Pinpoint the cell where the given text exists, returning its [X, Y] midpoint coordinate. 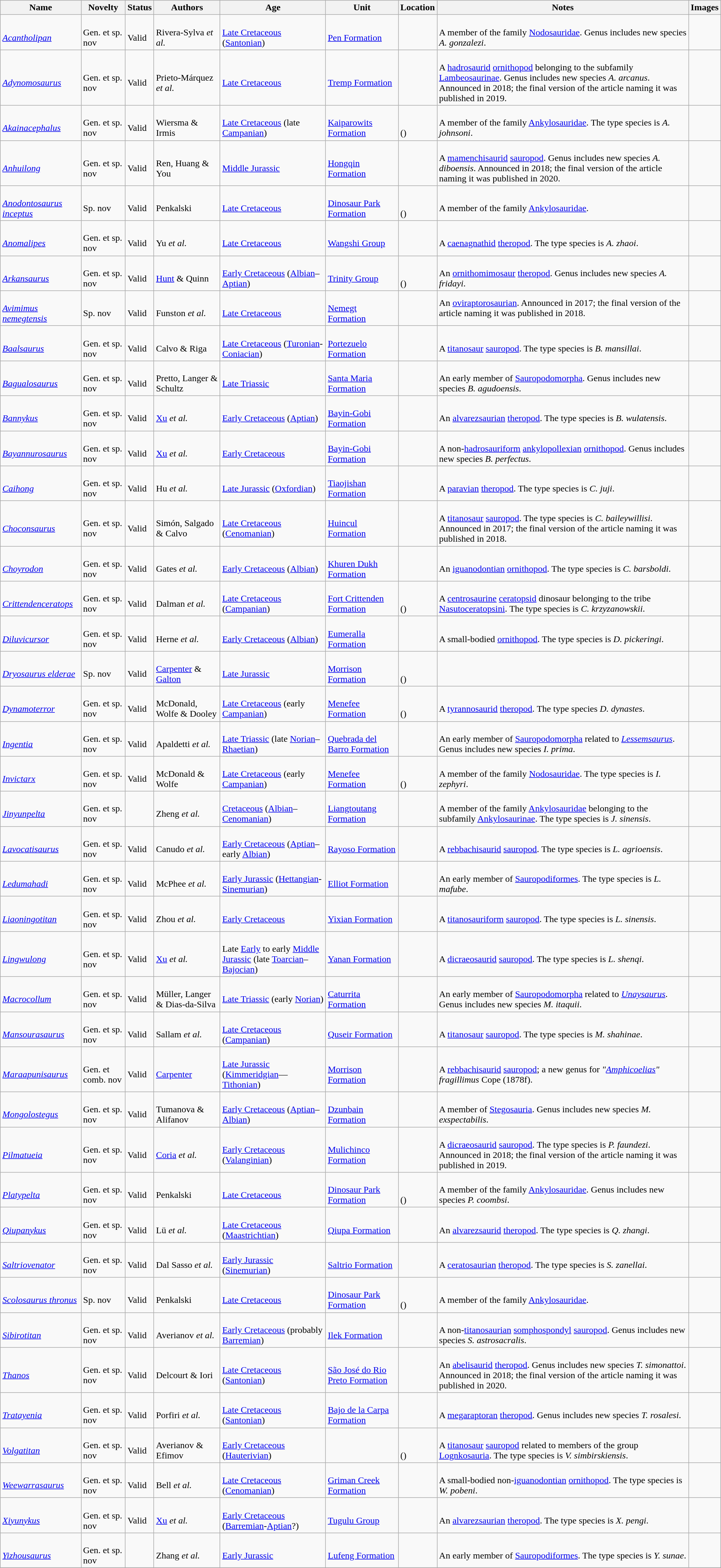
Early Cretaceous (Aptian–early Albian) [273, 844]
Lü et al. [187, 1225]
Yixian Formation [362, 914]
Gen. et comb. nov [103, 1070]
An alvarezsaurian theropod. The type species is X. pengi. [563, 1515]
Santa Maria Formation [362, 378]
Wiersma & Irmis [187, 123]
Images [705, 8]
A rebbachisaurid sauropod; a new genus for "Amphicoelias" fragillimus Cope (1878f). [563, 1070]
Mulichinco Formation [362, 1150]
Nemegt Formation [362, 308]
A rebbachisaurid sauropod. The type species is L. agrioensis. [563, 844]
Late Jurassic (Kimmeridgian—Tithonian) [273, 1070]
Platypelta [41, 1190]
Bannykus [41, 413]
Notes [563, 8]
Baalsaurus [41, 343]
Saltriovenator [41, 1260]
An early member of Sauropodomorpha related to Lessemsaurus. Genus includes new species I. prima. [563, 739]
Tugulu Group [362, 1515]
A member of Stegosauria. Genus includes new species M. exspectabilis. [563, 1110]
Thanos [41, 1370]
Ren, Huang & You [187, 163]
An ornithomimosaur theropod. Genus includes new species A. fridayi. [563, 273]
Tiaojishan Formation [362, 483]
Choyrodon [41, 564]
A caenagnathid theropod. The type species is A. zhaoi. [563, 238]
A tyrannosaurid theropod. The type species D. dynastes. [563, 704]
Dal Sasso et al. [187, 1260]
Gates et al. [187, 564]
Yizhousaurus [41, 1550]
Tumanova & Alifanov [187, 1110]
Late Cretaceous (Turonian-Coniacian) [273, 343]
Apaldetti et al. [187, 739]
Cretaceous (Albian–Cenomanian) [273, 809]
Lavocatisaurus [41, 844]
An early member of Sauropodomorpha. Genus includes new species B. agudoensis. [563, 378]
Fort Crittenden Formation [362, 599]
Pretto, Langer & Schultz [187, 378]
Acantholipan [41, 32]
Mansourasaurus [41, 1029]
Müller, Langer & Dias-da-Silva [187, 994]
Rivera-Sylva et al. [187, 32]
Carpenter [187, 1070]
Caihong [41, 483]
São José do Rio Preto Formation [362, 1370]
Diluvicursor [41, 634]
Porfiri et al. [187, 1410]
Quseir Formation [362, 1029]
Portezuelo Formation [362, 343]
Arkansaurus [41, 273]
Early Jurassic (Sinemurian) [273, 1260]
A dicraeosaurid sauropod. The type species is P. faundezi. Announced in 2018; the final version of the article naming it was published in 2019. [563, 1150]
Zheng et al. [187, 809]
Status [140, 8]
Early Cretaceous (Aptian–Albian) [273, 1110]
Jinyunpelta [41, 809]
Bajo de la Carpa Formation [362, 1410]
Early Cretaceous (probably Barremian) [273, 1330]
An early member of Sauropodiformes. The type species is Y. sunae. [563, 1550]
Late Early to early Middle Jurassic (late Toarcian–Bajocian) [273, 954]
Bayannurosaurus [41, 448]
An early member of Sauropodomorpha related to Unaysaurus. Genus includes new species M. itaquii. [563, 994]
Mongolostegus [41, 1110]
Scolosaurus thronus [41, 1295]
A member of the family Nodosauridae. The type species is I. zephyri. [563, 774]
Middle Jurassic [273, 163]
Canudo et al. [187, 844]
Yu et al. [187, 238]
Location [418, 8]
Hunt & Quinn [187, 273]
A small-bodied ornithopod. The type species is D. pickeringi. [563, 634]
Age [273, 8]
Qiupanykus [41, 1225]
Akainacephalus [41, 123]
Anhuilong [41, 163]
Calvo & Riga [187, 343]
Avimimus nemegtensis [41, 308]
Novelty [103, 8]
Simón, Salgado & Calvo [187, 523]
Liangtoutang Formation [362, 809]
Macrocollum [41, 994]
Late Triassic (early Norian) [273, 994]
Early Cretaceous (Valanginian) [273, 1150]
Bell et al. [187, 1480]
Early Cretaceous (Hauterivian) [273, 1445]
Carpenter & Galton [187, 669]
Adynomosaurus [41, 78]
Crittendenceratops [41, 599]
Ilek Formation [362, 1330]
Dalman et al. [187, 599]
Kaiparowits Formation [362, 123]
Choconsaurus [41, 523]
Early Jurassic (Hettangian-Sinemurian) [273, 879]
Hongqin Formation [362, 163]
Averianov et al. [187, 1330]
Prieto-Márquez et al. [187, 78]
Invictarx [41, 774]
Xiyunykus [41, 1515]
Liaoningotitan [41, 914]
A member of the family Nodosauridae. Genus includes new species A. gonzalezi. [563, 32]
Early Cretaceous (Barremian-Aptian?) [273, 1515]
Early Cretaceous (Aptian) [273, 413]
Ingentia [41, 739]
Lingwulong [41, 954]
Sallam et al. [187, 1029]
Yanan Formation [362, 954]
Zhang et al. [187, 1550]
A non-hadrosauriform ankylopollexian ornithopod. Genus includes new species B. perfectus. [563, 448]
Late Jurassic (Oxfordian) [273, 483]
Griman Creek Formation [362, 1480]
An early member of Sauropodiformes. The type species is L. mafube. [563, 879]
Ledumahadi [41, 879]
Maraapunisaurus [41, 1070]
McDonald, Wolfe & Dooley [187, 704]
A titanosaur sauropod related to members of the group Lognkosauria. The type species is V. simbirskiensis. [563, 1445]
Funston et al. [187, 308]
Authors [187, 8]
Averianov & Efimov [187, 1445]
Lufeng Formation [362, 1550]
Rayoso Formation [362, 844]
Eumeralla Formation [362, 634]
Coria et al. [187, 1150]
Name [41, 8]
Late Triassic [273, 378]
Huincul Formation [362, 523]
Weewarrasaurus [41, 1480]
Hu et al. [187, 483]
Herne et al. [187, 634]
A titanosaur sauropod. The type species is C. baileywillisi. Announced in 2017; the final version of the article naming it was published in 2018. [563, 523]
Pilmatueia [41, 1150]
Unit [362, 8]
A paravian theropod. The type species is C. juji. [563, 483]
A small-bodied non-iguanodontian ornithopod. The type species is W. pobeni. [563, 1480]
An alvarezsaurid theropod. The type species is Q. zhangi. [563, 1225]
Late Cretaceous (late Campanian) [273, 123]
Qiupa Formation [362, 1225]
Tratayenia [41, 1410]
A member of the family Ankylosauridae. Genus includes new species P. coombsi. [563, 1190]
A dicraeosaurid sauropod. The type species is L. shenqi. [563, 954]
A member of the family Ankylosauridae. The type species is A. johnsoni. [563, 123]
Late Triassic (late Norian–Rhaetian) [273, 739]
Dzunbain Formation [362, 1110]
Pen Formation [362, 32]
McPhee et al. [187, 879]
Sibirotitan [41, 1330]
A titanosaur sauropod. The type species is M. shahinae. [563, 1029]
Quebrada del Barro Formation [362, 739]
Volgatitan [41, 1445]
Delcourt & Iori [187, 1370]
A centrosaurine ceratopsid dinosaur belonging to the tribe Nasutoceratopsini. The type species is C. krzyzanowskii. [563, 599]
Caturrita Formation [362, 994]
Trinity Group [362, 273]
Anomalipes [41, 238]
Tremp Formation [362, 78]
A titanosaur sauropod. The type species is B. mansillai. [563, 343]
Bagualosaurus [41, 378]
Zhou et al. [187, 914]
Dynamoterror [41, 704]
An alvarezsaurian theropod. The type species is B. wulatensis. [563, 413]
Wangshi Group [362, 238]
An oviraptorosaurian. Announced in 2017; the final version of the article naming it was published in 2018. [563, 308]
Dryosaurus elderae [41, 669]
A ceratosaurian theropod. The type species is S. zanellai. [563, 1260]
A titanosauriform sauropod. The type species is L. sinensis. [563, 914]
Late Jurassic [273, 669]
McDonald & Wolfe [187, 774]
Late Cretaceous (Maastrichtian) [273, 1225]
Early Cretaceous (Albian–Aptian) [273, 273]
Khuren Dukh Formation [362, 564]
Early Jurassic [273, 1550]
A non-titanosaurian somphospondyl sauropod. Genus includes new species S. astrosacralis. [563, 1330]
Saltrio Formation [362, 1260]
A megaraptoran theropod. Genus includes new species T. rosalesi. [563, 1410]
Elliot Formation [362, 879]
An iguanodontian ornithopod. The type species is C. barsboldi. [563, 564]
A member of the family Ankylosauridae belonging to the subfamily Ankylosaurinae. The type species is J. sinensis. [563, 809]
Anodontosaurus inceptus [41, 203]
